Output the (x, y) coordinate of the center of the cell containing the given text.  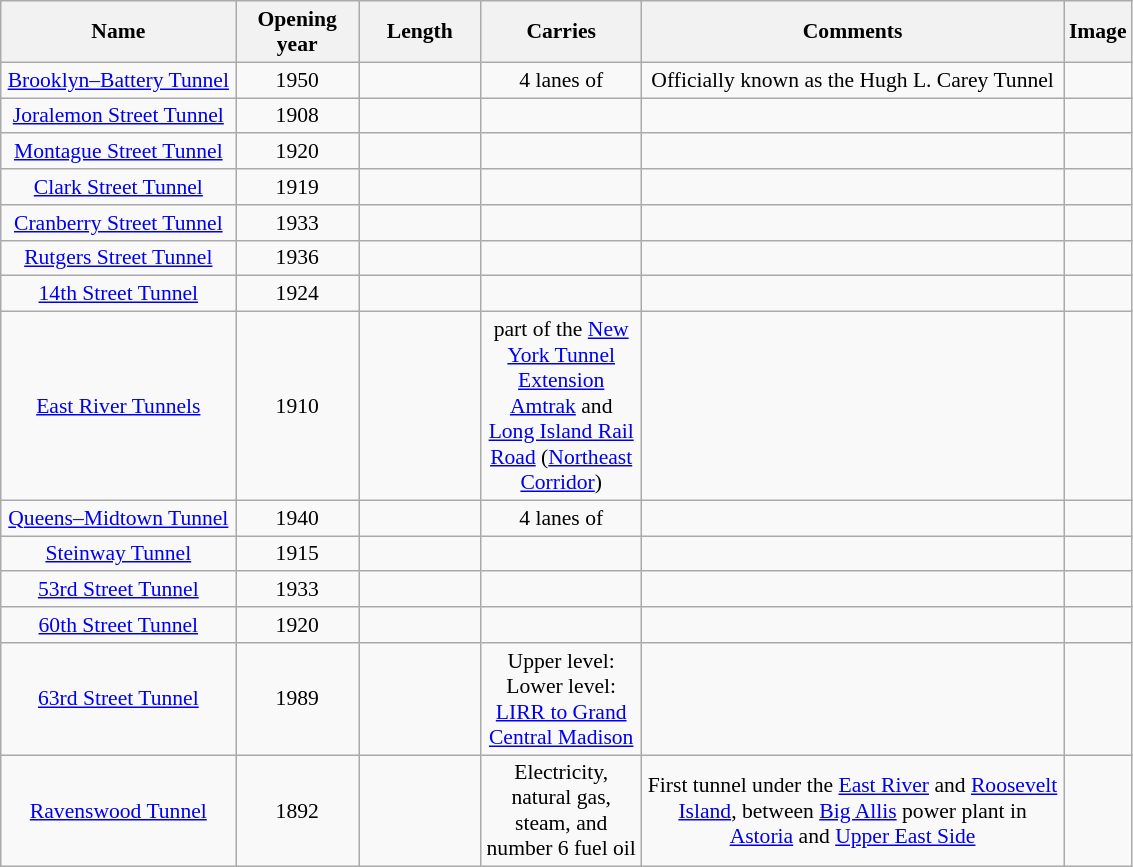
Ravenswood Tunnel (118, 811)
1892 (298, 811)
Electricity, natural gas, steam, and number 6 fuel oil (561, 811)
Image (1098, 32)
Upper level: Lower level: LIRR to Grand Central Madison (561, 699)
1919 (298, 187)
Steinway Tunnel (118, 554)
1950 (298, 80)
1915 (298, 554)
60th Street Tunnel (118, 625)
14th Street Tunnel (118, 294)
1940 (298, 518)
53rd Street Tunnel (118, 590)
1989 (298, 699)
Opening year (298, 32)
Carries (561, 32)
63rd Street Tunnel (118, 699)
Officially known as the Hugh L. Carey Tunnel (852, 80)
1910 (298, 406)
1936 (298, 258)
First tunnel under the East River and Roosevelt Island, between Big Allis power plant in Astoria and Upper East Side (852, 811)
Length (420, 32)
Joralemon Street Tunnel (118, 116)
1908 (298, 116)
Rutgers Street Tunnel (118, 258)
Clark Street Tunnel (118, 187)
Montague Street Tunnel (118, 152)
Comments (852, 32)
Cranberry Street Tunnel (118, 223)
Queens–Midtown Tunnel (118, 518)
part of the New York Tunnel ExtensionAmtrak and Long Island Rail Road (Northeast Corridor) (561, 406)
1924 (298, 294)
Name (118, 32)
East River Tunnels (118, 406)
Brooklyn–Battery Tunnel (118, 80)
